Locate the cell with the specified text and output its (x, y) center coordinate. 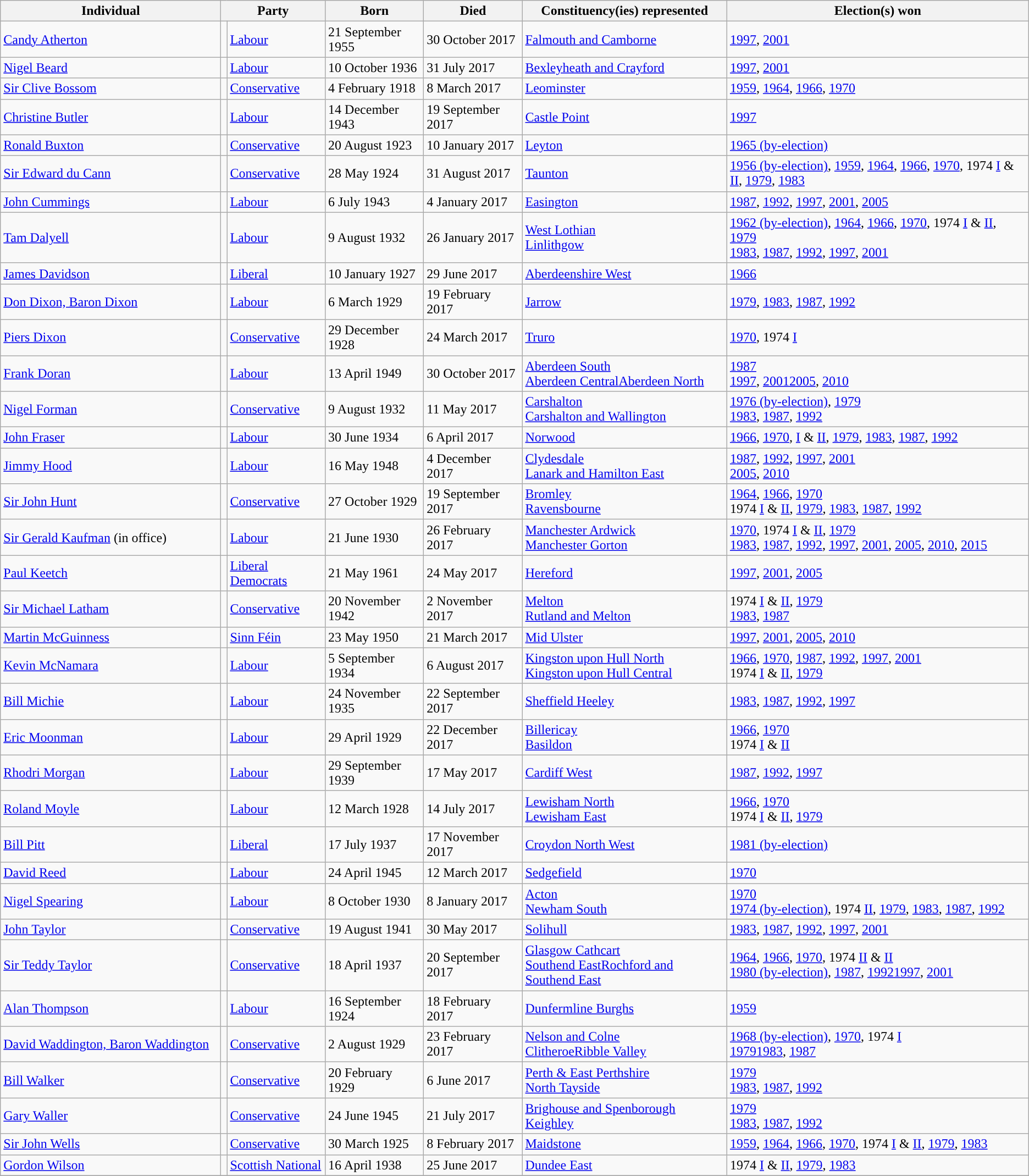
Bill Walker (111, 1080)
19 February 2017 (473, 301)
Aberdeenshire West (624, 273)
Nigel Spearing (111, 901)
Cardiff West (624, 773)
14 December 1943 (375, 117)
Sir Clive Bossom (111, 89)
Ronald Buxton (111, 145)
John Taylor (111, 930)
18 April 1937 (375, 965)
ClydesdaleLanark and Hamilton East (624, 466)
28 May 1924 (375, 174)
1968 (by-election), 1970, 1974 I19791983, 1987 (877, 1045)
1976 (by-election), 19791983, 1987, 1992 (877, 409)
Mid Ulster (624, 637)
21 March 2017 (473, 637)
Maidstone (624, 1144)
31 July 2017 (473, 68)
Gordon Wilson (111, 1165)
20 August 1923 (375, 145)
Bill Pitt (111, 844)
Sir Gerald Kaufman (in office) (111, 538)
1987, 1992, 1997 (877, 773)
1979, 1983, 1987, 1992 (877, 301)
1959, 1964, 1966, 1970 (877, 89)
26 February 2017 (473, 538)
6 April 2017 (473, 438)
12 March 1928 (375, 808)
Constituency(ies) represented (624, 11)
1959, 1964, 1966, 1970, 1974 I & II, 1979, 1983 (877, 1144)
31 August 2017 (473, 174)
Roland Moyle (111, 808)
Scottish National (276, 1165)
1997, 2001, 2005 (877, 573)
BillericayBasildon (624, 737)
29 June 2017 (473, 273)
1964, 1966, 1970, 1974 II & II1980 (by-election), 1987, 19921997, 2001 (877, 965)
David Waddington, Baron Waddington (111, 1045)
Nelson and ColneClitheroeRibble Valley (624, 1045)
30 March 1925 (375, 1144)
1970, 1974 I (877, 338)
1974 I & II, 1979, 1983 (877, 1165)
17 July 1937 (375, 844)
20 November 1942 (375, 609)
Perth & East PerthshireNorth Tayside (624, 1080)
Gary Waller (111, 1116)
Candy Atherton (111, 40)
Sir John Wells (111, 1144)
Election(s) won (877, 11)
6 July 1943 (375, 202)
Sir John Hunt (111, 501)
10 January 1927 (375, 273)
Bill Michie (111, 702)
Nigel Forman (111, 409)
23 February 2017 (473, 1045)
Easington (624, 202)
Tam Dalyell (111, 238)
CarshaltonCarshalton and Wallington (624, 409)
Martin McGuinness (111, 637)
Frank Doran (111, 373)
MeltonRutland and Melton (624, 609)
1970, 1974 I & II, 19791983, 1987, 1992, 1997, 2001, 2005, 2010, 2015 (877, 538)
Jarrow (624, 301)
Jimmy Hood (111, 466)
1983, 1987, 1992, 1997, 2001 (877, 930)
29 December 1928 (375, 338)
29 September 1939 (375, 773)
24 April 1945 (375, 873)
1970 (877, 873)
James Davidson (111, 273)
6 June 2017 (473, 1080)
1962 (by-election), 1964, 1966, 1970, 1974 I & II, 19791983, 1987, 1992, 1997, 2001 (877, 238)
18 February 2017 (473, 1008)
1997 (877, 117)
BromleyRavensbourne (624, 501)
ActonNewham South (624, 901)
8 January 2017 (473, 901)
1987, 1992, 1997, 2001, 2005 (877, 202)
David Reed (111, 873)
11 May 2017 (473, 409)
Bexleyheath and Crayford (624, 68)
1997, 2001, 2005, 2010 (877, 637)
Sir Teddy Taylor (111, 965)
19 August 1941 (375, 930)
24 May 2017 (473, 573)
Sir Michael Latham (111, 609)
12 March 2017 (473, 873)
21 May 1961 (375, 573)
Born (375, 11)
1959 (877, 1008)
Solihull (624, 930)
17 November 2017 (473, 844)
Don Dixon, Baron Dixon (111, 301)
23 May 1950 (375, 637)
17 May 2017 (473, 773)
24 June 1945 (375, 1116)
10 January 2017 (473, 145)
1956 (by-election), 1959, 1964, 1966, 1970, 1974 I & II, 1979, 1983 (877, 174)
John Fraser (111, 438)
20 September 2017 (473, 965)
John Cummings (111, 202)
2 August 1929 (375, 1045)
21 June 1930 (375, 538)
Died (473, 11)
16 May 1948 (375, 466)
29 April 1929 (375, 737)
8 March 2017 (473, 89)
Norwood (624, 438)
1981 (by-election) (877, 844)
Croydon North West (624, 844)
20 February 1929 (375, 1080)
4 January 2017 (473, 202)
Brighouse and SpenboroughKeighley (624, 1116)
22 December 2017 (473, 737)
24 March 2017 (473, 338)
Aberdeen SouthAberdeen CentralAberdeen North (624, 373)
1966, 1970, 1987, 1992, 1997, 20011974 I & II, 1979 (877, 665)
30 May 2017 (473, 930)
Sinn Féin (276, 637)
Sir Edward du Cann (111, 174)
5 September 1934 (375, 665)
4 December 2017 (473, 466)
Kevin McNamara (111, 665)
22 September 2017 (473, 702)
19871997, 20012005, 2010 (877, 373)
1965 (by-election) (877, 145)
1987, 1992, 1997, 20012005, 2010 (877, 466)
1966, 19701974 I & II (877, 737)
Sheffield Heeley (624, 702)
Sedgefield (624, 873)
Eric Moonman (111, 737)
2 November 2017 (473, 609)
6 August 2017 (473, 665)
Kingston upon Hull NorthKingston upon Hull Central (624, 665)
13 April 1949 (375, 373)
25 June 2017 (473, 1165)
26 January 2017 (473, 238)
1966, 1970, I & II, 1979, 1983, 1987, 1992 (877, 438)
Falmouth and Camborne (624, 40)
6 March 1929 (375, 301)
14 July 2017 (473, 808)
Leominster (624, 89)
Individual (111, 11)
16 April 1938 (375, 1165)
Piers Dixon (111, 338)
1974 I & II, 19791983, 1987 (877, 609)
30 June 1934 (375, 438)
Liberal Democrats (276, 573)
24 November 1935 (375, 702)
Nigel Beard (111, 68)
19701974 (by-election), 1974 II, 1979, 1983, 1987, 1992 (877, 901)
Paul Keetch (111, 573)
Taunton (624, 174)
Alan Thompson (111, 1008)
8 February 2017 (473, 1144)
10 October 1936 (375, 68)
Manchester ArdwickManchester Gorton (624, 538)
Dundee East (624, 1165)
West LothianLinlithgow (624, 238)
1966, 19701974 I & II, 1979 (877, 808)
27 October 1929 (375, 501)
Hereford (624, 573)
1964, 1966, 19701974 I & II, 1979, 1983, 1987, 1992 (877, 501)
Dunfermline Burghs (624, 1008)
Castle Point (624, 117)
Leyton (624, 145)
Party (273, 11)
1966 (877, 273)
21 September 1955 (375, 40)
16 September 1924 (375, 1008)
Truro (624, 338)
4 February 1918 (375, 89)
Lewisham NorthLewisham East (624, 808)
1983, 1987, 1992, 1997 (877, 702)
Christine Butler (111, 117)
8 October 1930 (375, 901)
Rhodri Morgan (111, 773)
21 July 2017 (473, 1116)
Glasgow CathcartSouthend EastRochford and Southend East (624, 965)
